Provide the (x, y) coordinate of the cell's center where the given text is located.  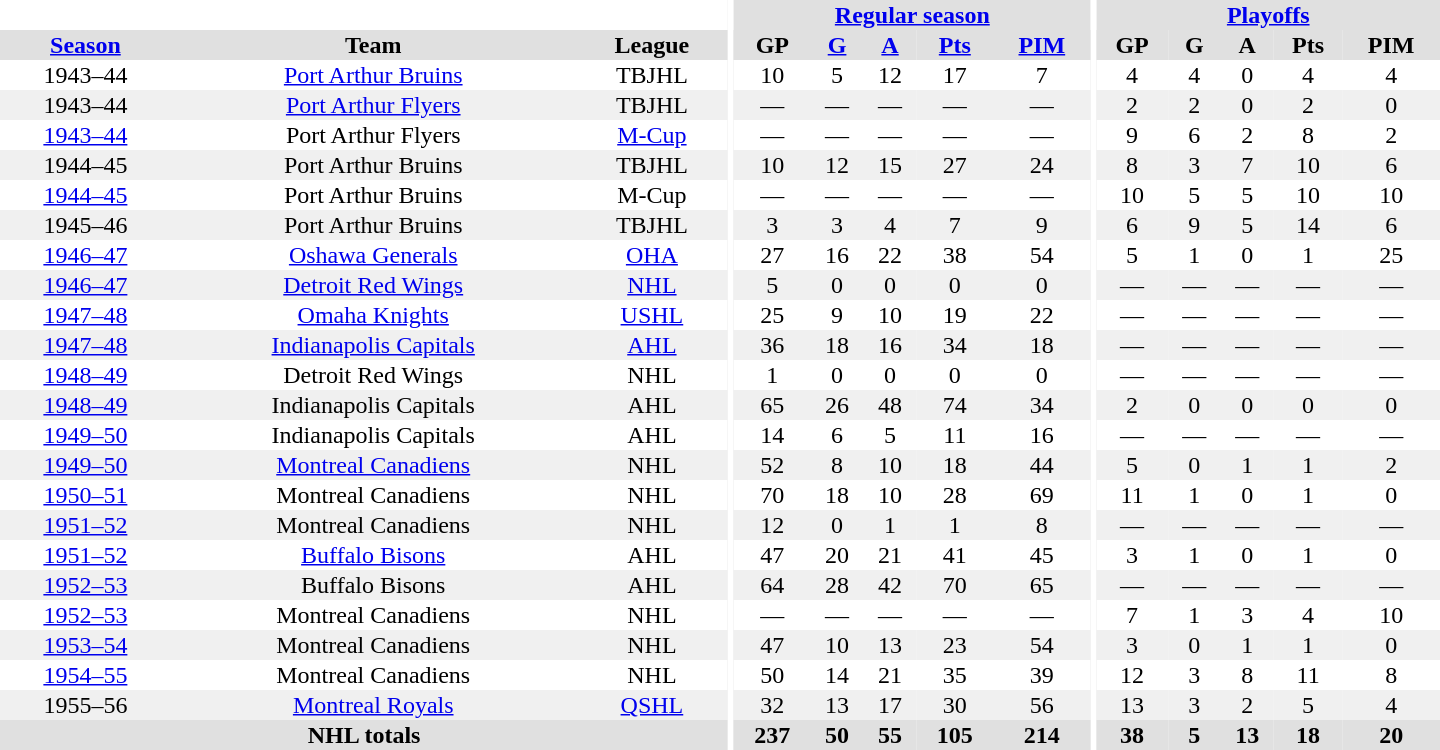
1950–51 (86, 495)
23 (956, 645)
1945–46 (86, 225)
19 (956, 315)
15 (890, 165)
237 (772, 735)
QSHL (652, 705)
44 (1042, 465)
1953–54 (86, 645)
Team (374, 45)
26 (838, 405)
48 (890, 405)
Omaha Knights (374, 315)
Montreal Royals (374, 705)
41 (956, 555)
OHA (652, 255)
56 (1042, 705)
24 (1042, 165)
League (652, 45)
42 (890, 585)
1955–56 (86, 705)
214 (1042, 735)
1954–55 (86, 675)
Season (86, 45)
39 (1042, 675)
52 (772, 465)
30 (956, 705)
Playoffs (1268, 15)
35 (956, 675)
105 (956, 735)
USHL (652, 315)
Oshawa Generals (374, 255)
69 (1042, 495)
74 (956, 405)
45 (1042, 555)
32 (772, 705)
Regular season (912, 15)
NHL totals (364, 735)
64 (772, 585)
55 (890, 735)
36 (772, 345)
